Extract the [x, y] coordinate from the center of the cell holding the provided text.  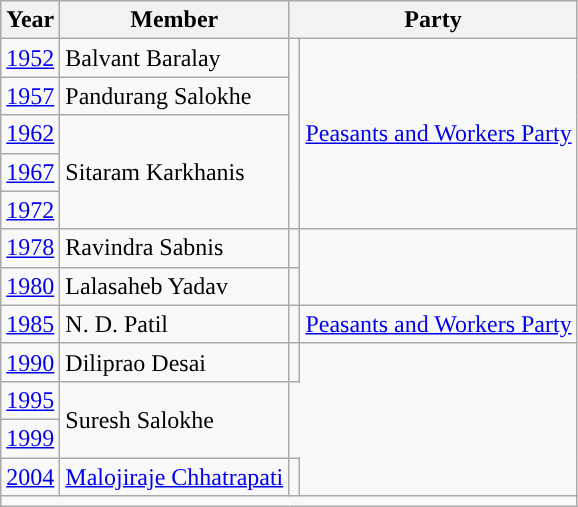
1985 [30, 324]
Member [174, 20]
1999 [30, 438]
Malojiraje Chhatrapati [174, 477]
1978 [30, 248]
Diliprao Desai [174, 362]
1967 [30, 172]
1957 [30, 96]
1995 [30, 400]
1972 [30, 210]
Year [30, 20]
2004 [30, 477]
1980 [30, 286]
Lalasaheb Yadav [174, 286]
N. D. Patil [174, 324]
1952 [30, 58]
Suresh Salokhe [174, 419]
Ravindra Sabnis [174, 248]
Sitaram Karkhanis [174, 172]
Pandurang Salokhe [174, 96]
1962 [30, 134]
Balvant Baralay [174, 58]
Party [433, 20]
1990 [30, 362]
